Identify which cell holds the provided text, then report its (x, y) central coordinate. 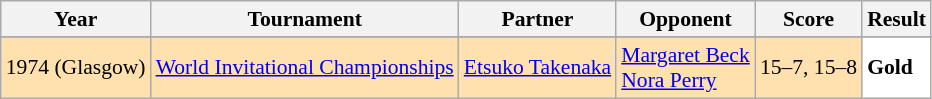
15–7, 15–8 (808, 68)
Margaret Beck Nora Perry (686, 68)
Year (76, 19)
Opponent (686, 19)
Etsuko Takenaka (538, 68)
Result (896, 19)
Gold (896, 68)
Partner (538, 19)
Score (808, 19)
World Invitational Championships (305, 68)
1974 (Glasgow) (76, 68)
Tournament (305, 19)
